Find where the given text appears and provide that cell's center as (X, Y) coordinate. 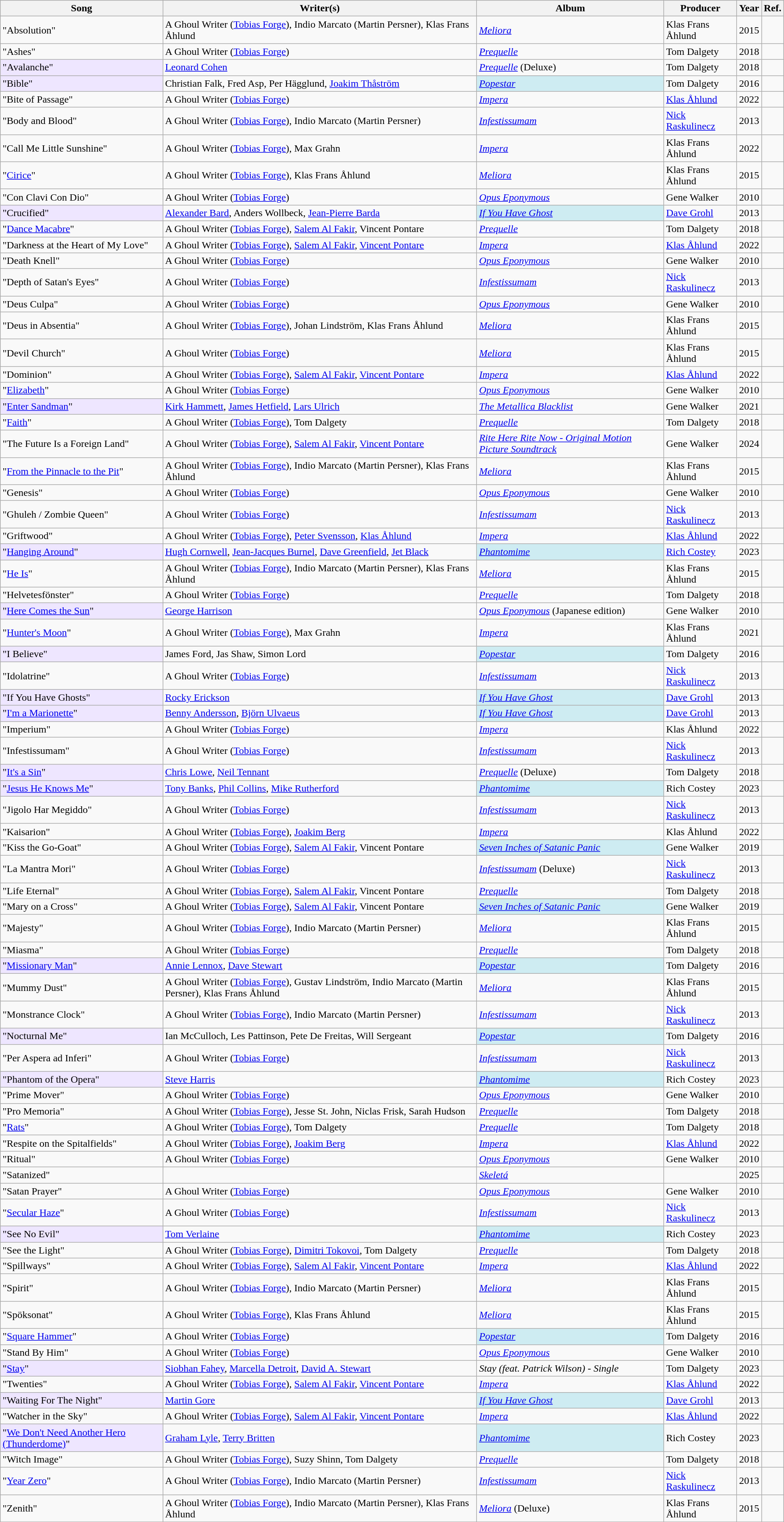
"Imperium" (82, 729)
"See No Evil" (82, 1234)
"Deus Culpa" (82, 304)
"See the Light" (82, 1250)
"We Don't Need Another Hero (Thunderdome)" (82, 1437)
Graham Lyle, Terry Britten (320, 1437)
"Square Hammer" (82, 1336)
"Kiss the Go-Goat" (82, 847)
"Enter Sandman" (82, 406)
"Ashes" (82, 52)
"Kaisarion" (82, 831)
"Body and Blood" (82, 121)
"If You Have Ghosts" (82, 697)
"Witch Image" (82, 1459)
A Ghoul Writer (Tobias Forge), Gustav Lindström, Indio Marcato (Martin Persner), Klas Frans Åhlund (320, 988)
Album (570, 8)
"Jigolo Har Megiddo" (82, 810)
A Ghoul Writer (Tobias Forge), Dimitri Tokovoi, Tom Dalgety (320, 1250)
"Spirit" (82, 1287)
"Stand By Him" (82, 1352)
"Secular Haze" (82, 1213)
Alexander Bard, Anders Wollbeck, Jean-Pierre Barda (320, 213)
"Cirice" (82, 175)
"Genesis" (82, 493)
Writer(s) (320, 8)
"Idolatrine" (82, 676)
"Per Aspera ad Inferi" (82, 1058)
"Year Zero" (82, 1481)
Rocky Erickson (320, 697)
Ian McCulloch, Les Pattinson, Pete De Freitas, Will Sergeant (320, 1036)
"Hunter's Moon" (82, 632)
"Twenties" (82, 1384)
"Griftwood" (82, 536)
Martin Gore (320, 1400)
"Devil Church" (82, 353)
Stay (feat. Patrick Wilson) - Single (570, 1368)
Skeletá (570, 1175)
"Faith" (82, 422)
George Harrison (320, 611)
"Avalanche" (82, 67)
"Waiting For The Night" (82, 1400)
"Mary on a Cross" (82, 907)
2025 (749, 1175)
"Hanging Around" (82, 552)
"Monstrance Clock" (82, 1014)
"Zenith" (82, 1508)
Steve Harris (320, 1079)
A Ghoul Writer (Tobias Forge), Suzy Shinn, Tom Dalgety (320, 1459)
Chris Lowe, Neil Tennant (320, 772)
Tony Banks, Phil Collins, Mike Rutherford (320, 788)
"Watcher in the Sky" (82, 1416)
"Bible" (82, 83)
A Ghoul Writer (Tobias Forge), Johan Lindström, Klas Frans Åhlund (320, 326)
"Darkness at the Heart of My Love" (82, 245)
"He Is" (82, 573)
Song (82, 8)
Leonard Cohen (320, 67)
"Depth of Satan's Eyes" (82, 282)
"Infestissumam" (82, 751)
"The Future Is a Foreign Land" (82, 444)
"Bite of Passage" (82, 99)
"Missionary Man" (82, 966)
"Elizabeth" (82, 390)
A Ghoul Writer (Tobias Forge), Peter Svensson, Klas Åhlund (320, 536)
Tom Verlaine (320, 1234)
Meliora (Deluxe) (570, 1508)
"Pro Memoria" (82, 1111)
"La Mantra Mori" (82, 869)
"Death Knell" (82, 261)
"Dominion" (82, 374)
"Mummy Dust" (82, 988)
"Jesus He Knows Me" (82, 788)
"Absolution" (82, 30)
"Here Comes the Sun" (82, 611)
"Deus in Absentia" (82, 326)
"Respite on the Spitalfields" (82, 1143)
"Stay" (82, 1368)
Producer (700, 8)
"Spöksonat" (82, 1315)
Opus Eponymous (Japanese edition) (570, 611)
"Crucified" (82, 213)
Ref. (772, 8)
"Prime Mover" (82, 1095)
Annie Lennox, Dave Stewart (320, 966)
Benny Andersson, Björn Ulvaeus (320, 713)
2024 (749, 444)
James Ford, Jas Shaw, Simon Lord (320, 654)
"Spillways" (82, 1266)
The Metallica Blacklist (570, 406)
"Ritual" (82, 1159)
Rite Here Rite Now - Original Motion Picture Soundtrack (570, 444)
"Majesty" (82, 928)
Christian Falk, Fred Asp, Per Hägglund, Joakim Thåström (320, 83)
"Dance Macabre" (82, 229)
Hugh Cornwell, Jean-Jacques Burnel, Dave Greenfield, Jet Black (320, 552)
"Call Me Little Sunshine" (82, 148)
"Satanized" (82, 1175)
"Ghuleh / Zombie Queen" (82, 514)
"Con Clavi Con Dio" (82, 197)
"Life Eternal" (82, 891)
Siobhan Fahey, Marcella Detroit, David A. Stewart (320, 1368)
"It's a Sin" (82, 772)
"Nocturnal Me" (82, 1036)
A Ghoul Writer (Tobias Forge), Jesse St. John, Niclas Frisk, Sarah Hudson (320, 1111)
"From the Pinnacle to the Pit" (82, 471)
"Miasma" (82, 950)
"I Believe" (82, 654)
"Phantom of the Opera" (82, 1079)
"I'm a Marionette" (82, 713)
Year (749, 8)
"Rats" (82, 1127)
Kirk Hammett, James Hetfield, Lars Ulrich (320, 406)
Infestissumam (Deluxe) (570, 869)
"Helvetesfönster" (82, 595)
"Satan Prayer" (82, 1191)
